For the text-containing cell, return its midpoint in [x, y] coordinate format. 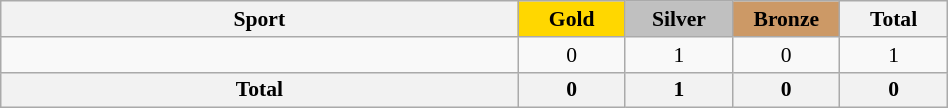
Silver [678, 19]
Sport [260, 19]
Bronze [786, 19]
Gold [572, 19]
